Extract the [X, Y] coordinate from the center of the cell holding the provided text.  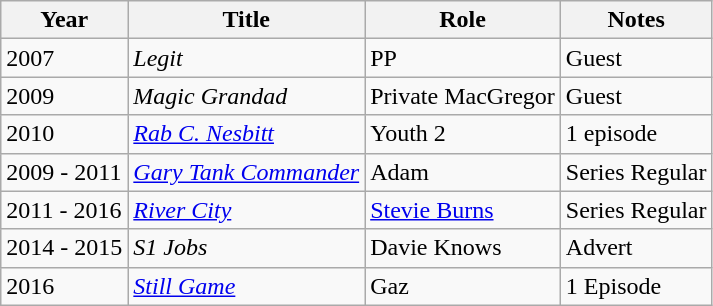
Private MacGregor [463, 96]
Rab C. Nesbitt [246, 134]
2009 - 2011 [64, 172]
Stevie Burns [463, 210]
Gaz [463, 286]
Year [64, 20]
Youth 2 [463, 134]
2016 [64, 286]
Davie Knows [463, 248]
Adam [463, 172]
1 Episode [636, 286]
2009 [64, 96]
2011 - 2016 [64, 210]
Legit [246, 58]
Magic Grandad [246, 96]
Role [463, 20]
Still Game [246, 286]
1 episode [636, 134]
2010 [64, 134]
2007 [64, 58]
S1 Jobs [246, 248]
Title [246, 20]
2014 - 2015 [64, 248]
Advert [636, 248]
Notes [636, 20]
River City [246, 210]
Gary Tank Commander [246, 172]
PP [463, 58]
